For the text-containing cell, return its midpoint in [x, y] coordinate format. 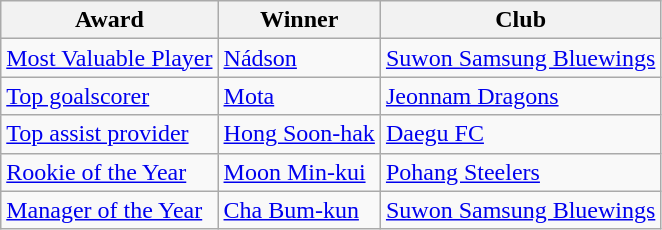
Moon Min-kui [299, 172]
Mota [299, 96]
Daegu FC [520, 134]
Manager of the Year [110, 210]
Cha Bum-kun [299, 210]
Award [110, 20]
Nádson [299, 58]
Most Valuable Player [110, 58]
Club [520, 20]
Pohang Steelers [520, 172]
Winner [299, 20]
Top goalscorer [110, 96]
Top assist provider [110, 134]
Rookie of the Year [110, 172]
Hong Soon-hak [299, 134]
Jeonnam Dragons [520, 96]
